Scan for the cell matching the given text and deliver its (x, y) coordinate at center. 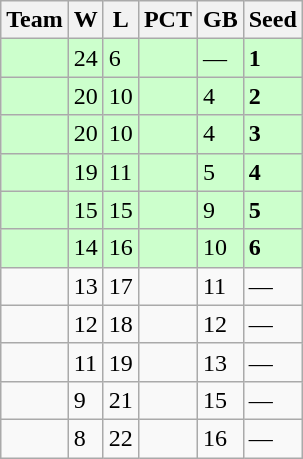
24 (86, 58)
PCT (168, 20)
17 (120, 286)
2 (272, 96)
W (86, 20)
L (120, 20)
3 (272, 134)
Seed (272, 20)
1 (272, 58)
8 (86, 438)
GB (220, 20)
14 (86, 248)
21 (120, 400)
22 (120, 438)
18 (120, 324)
Team (35, 20)
